Detect which cell encompasses the target text, then output its (X, Y) center coordinate. 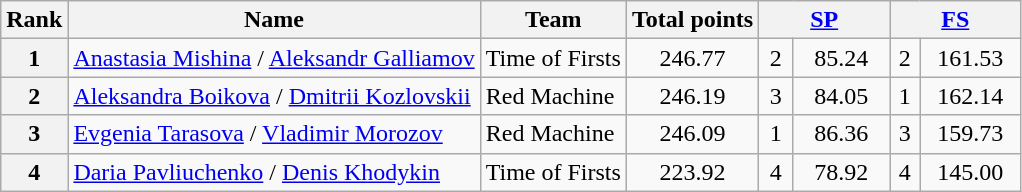
145.00 (970, 172)
246.19 (692, 96)
159.73 (970, 134)
Anastasia Mishina / Aleksandr Galliamov (274, 58)
Rank (34, 20)
161.53 (970, 58)
Team (553, 20)
84.05 (842, 96)
85.24 (842, 58)
Aleksandra Boikova / Dmitrii Kozlovskii (274, 96)
162.14 (970, 96)
SP (824, 20)
86.36 (842, 134)
Evgenia Tarasova / Vladimir Morozov (274, 134)
78.92 (842, 172)
246.09 (692, 134)
Name (274, 20)
223.92 (692, 172)
FS (956, 20)
246.77 (692, 58)
Total points (692, 20)
Daria Pavliuchenko / Denis Khodykin (274, 172)
